Provide the [x, y] coordinate of the cell's center where the given text is located.  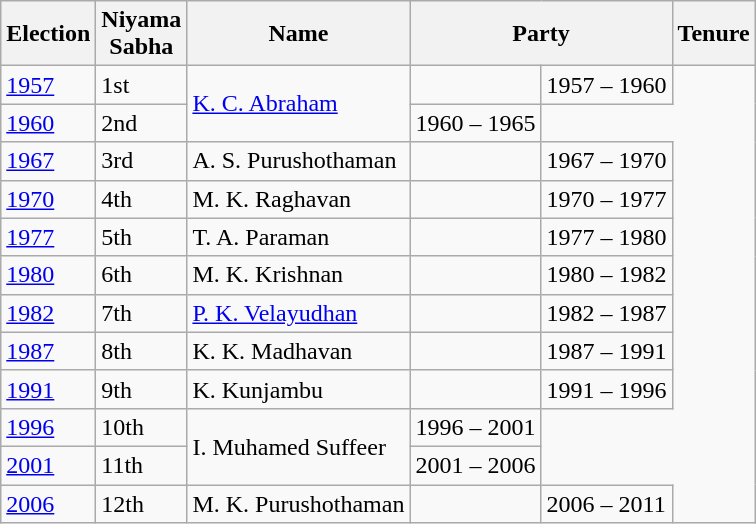
1982 – 1987 [606, 313]
1980 – 1982 [606, 275]
2001 [48, 465]
1991 [48, 389]
1957 [48, 85]
1977 [48, 237]
11th [142, 465]
Tenure [714, 34]
2006 [48, 503]
6th [142, 275]
8th [142, 351]
M. K. Raghavan [298, 199]
1996 – 2001 [476, 427]
7th [142, 313]
A. S. Purushothaman [298, 161]
3rd [142, 161]
1991 – 1996 [606, 389]
1982 [48, 313]
12th [142, 503]
Election [48, 34]
M. K. Krishnan [298, 275]
4th [142, 199]
NiyamaSabha [142, 34]
K. K. Madhavan [298, 351]
1987 [48, 351]
1960 – 1965 [476, 123]
P. K. Velayudhan [298, 313]
1996 [48, 427]
T. A. Paraman [298, 237]
M. K. Purushothaman [298, 503]
10th [142, 427]
2001 – 2006 [476, 465]
1980 [48, 275]
Party [541, 34]
5th [142, 237]
9th [142, 389]
2nd [142, 123]
1987 – 1991 [606, 351]
1st [142, 85]
Name [298, 34]
1960 [48, 123]
K. C. Abraham [298, 104]
1967 – 1970 [606, 161]
1977 – 1980 [606, 237]
1970 [48, 199]
I. Muhamed Suffeer [298, 446]
1970 – 1977 [606, 199]
1967 [48, 161]
2006 – 2011 [606, 503]
1957 – 1960 [606, 85]
K. Kunjambu [298, 389]
